Pinpoint the cell where the given text exists, returning its [X, Y] midpoint coordinate. 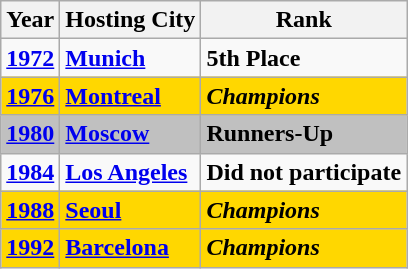
Seoul [130, 210]
Munich [130, 58]
Los Angeles [130, 172]
1980 [30, 134]
1988 [30, 210]
Runners-Up [304, 134]
1984 [30, 172]
Hosting City [130, 20]
Did not participate [304, 172]
Moscow [130, 134]
1992 [30, 248]
Rank [304, 20]
Barcelona [130, 248]
1972 [30, 58]
Year [30, 20]
Montreal [130, 96]
5th Place [304, 58]
1976 [30, 96]
